Find where the given text appears and provide that cell's center as [X, Y] coordinate. 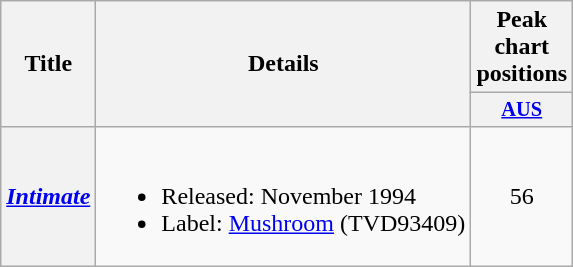
Intimate [48, 196]
Released: November 1994Label: Mushroom (TVD93409) [284, 196]
56 [522, 196]
Peak chart positions [522, 47]
Title [48, 64]
Details [284, 64]
AUS [522, 110]
